Search for the cell housing the specified text and yield its [X, Y] center coordinate. 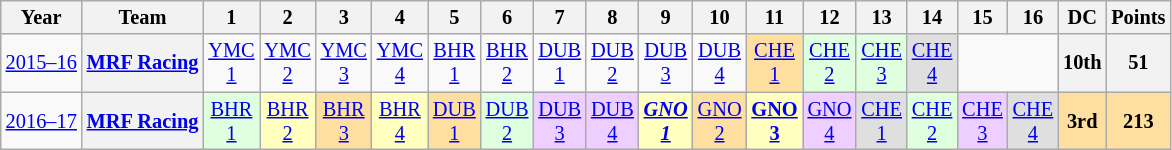
5 [454, 17]
13 [881, 17]
11 [774, 17]
YMC2 [288, 63]
BHR4 [400, 121]
51 [1138, 63]
7 [560, 17]
DC [1082, 17]
15 [982, 17]
16 [1033, 17]
Year [42, 17]
GNO2 [720, 121]
2016–17 [42, 121]
10 [720, 17]
GNO3 [774, 121]
2 [288, 17]
213 [1138, 121]
YMC4 [400, 63]
9 [666, 17]
3rd [1082, 121]
BHR3 [344, 121]
12 [830, 17]
1 [231, 17]
YMC1 [231, 63]
GNO1 [666, 121]
14 [932, 17]
Team [143, 17]
3 [344, 17]
4 [400, 17]
YMC3 [344, 63]
GNO4 [830, 121]
2015–16 [42, 63]
10th [1082, 63]
8 [612, 17]
6 [508, 17]
Points [1138, 17]
